Pinpoint the cell where the given text exists, returning its [x, y] midpoint coordinate. 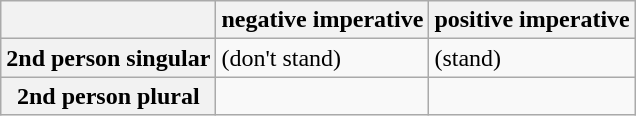
(stand) [532, 58]
positive imperative [532, 20]
2nd person plural [108, 96]
(don't stand) [322, 58]
2nd person singular [108, 58]
negative imperative [322, 20]
